Identify which cell holds the provided text, then report its (x, y) central coordinate. 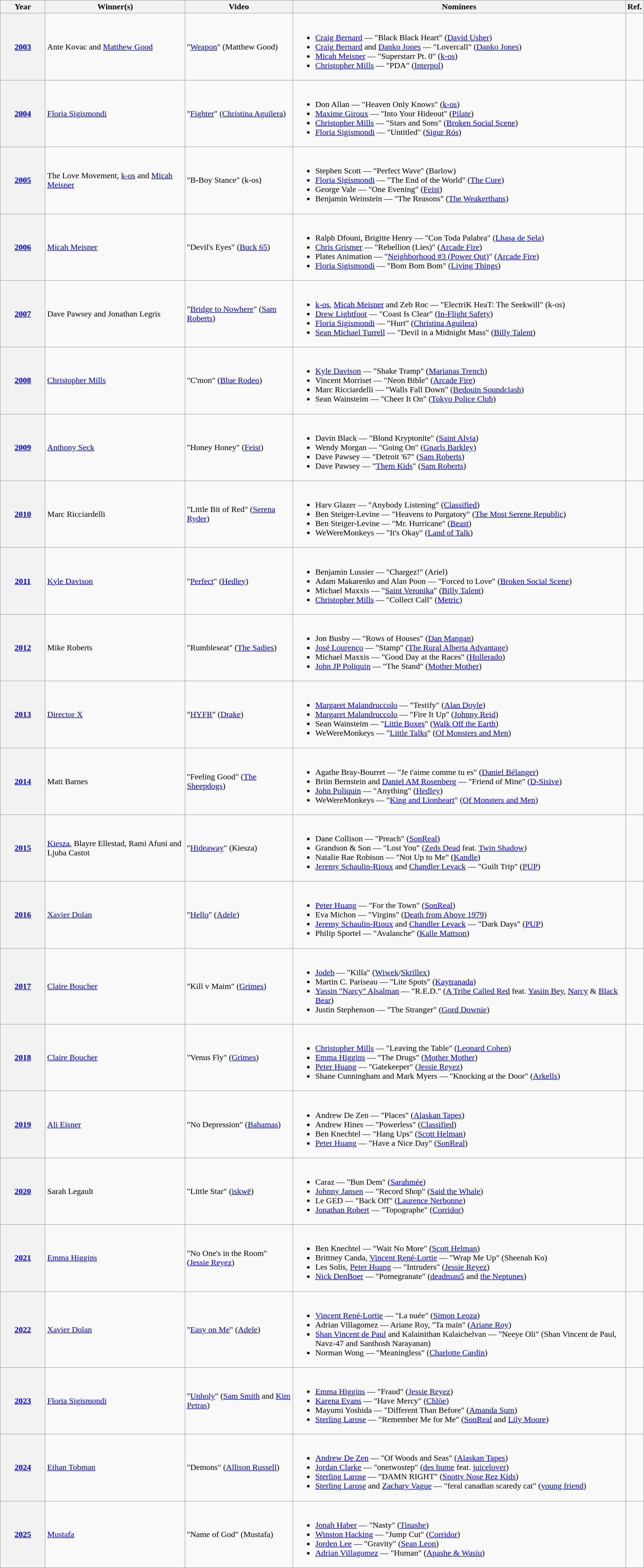
"Kill v Maim" (Grimes) (239, 986)
2021 (23, 1258)
2016 (23, 915)
"Bridge to Nowhere" (Sam Roberts) (239, 314)
Micah Meisner (115, 247)
2017 (23, 986)
"Easy on Me" (Adele) (239, 1330)
"No Depression" (Bahamas) (239, 1124)
"Honey Honey" (Feist) (239, 447)
2004 (23, 114)
Sarah Legault (115, 1191)
2019 (23, 1124)
2020 (23, 1191)
"Little Star" (iskwē) (239, 1191)
Nominees (459, 7)
Christopher Mills (115, 381)
"Hello" (Adele) (239, 915)
2022 (23, 1330)
The Love Movement, k-os and Micah Meisner (115, 180)
"Fighter" (Christina Aguilera) (239, 114)
2025 (23, 1534)
Emma Higgins (115, 1258)
"Little Bit of Red" (Serena Ryder) (239, 514)
2024 (23, 1468)
2006 (23, 247)
Anthony Seck (115, 447)
2009 (23, 447)
"Name of God" (Mustafa) (239, 1534)
Kiesza, Blayre Ellestad, Rami Afuni and Ljuba Castot (115, 848)
"Venus Fly" (Grimes) (239, 1058)
"HYFR" (Drake) (239, 714)
Dave Pawsey and Jonathan Legris (115, 314)
Mustafa (115, 1534)
2014 (23, 781)
"Rumbleseat" (The Sadies) (239, 648)
Mike Roberts (115, 648)
Video (239, 7)
"Demons" (Allison Russell) (239, 1468)
Ante Kovac and Matthew Good (115, 47)
Ali Eisner (115, 1124)
2010 (23, 514)
Jonah Haber — "Nasty" (Tinashe)Winston Hacking — "Jump Cut" (Corridor)Jorden Lee — "Gravity" (Sean Leon)Adrian Villagomez — "Human" (Apashe & Wasiu) (459, 1534)
Director X (115, 714)
2012 (23, 648)
2005 (23, 180)
2013 (23, 714)
Kyle Davison (115, 581)
Ethan Tobman (115, 1468)
2011 (23, 581)
"Weapon" (Matthew Good) (239, 47)
2008 (23, 381)
"Feeling Good" (The Sheepdogs) (239, 781)
Winner(s) (115, 7)
2023 (23, 1401)
Ref. (634, 7)
2015 (23, 848)
Matt Barnes (115, 781)
2018 (23, 1058)
"No One's in the Room" (Jessie Reyez) (239, 1258)
"C'mon" (Blue Rodeo) (239, 381)
"Devil's Eyes" (Buck 65) (239, 247)
"B-Boy Stance" (k-os) (239, 180)
"Perfect" (Hedley) (239, 581)
Marc Ricciardelli (115, 514)
2003 (23, 47)
2007 (23, 314)
"Unholy" (Sam Smith and Kim Petras) (239, 1401)
Year (23, 7)
"Hideaway" (Kiesza) (239, 848)
